For the text-containing cell, return its midpoint in [X, Y] coordinate format. 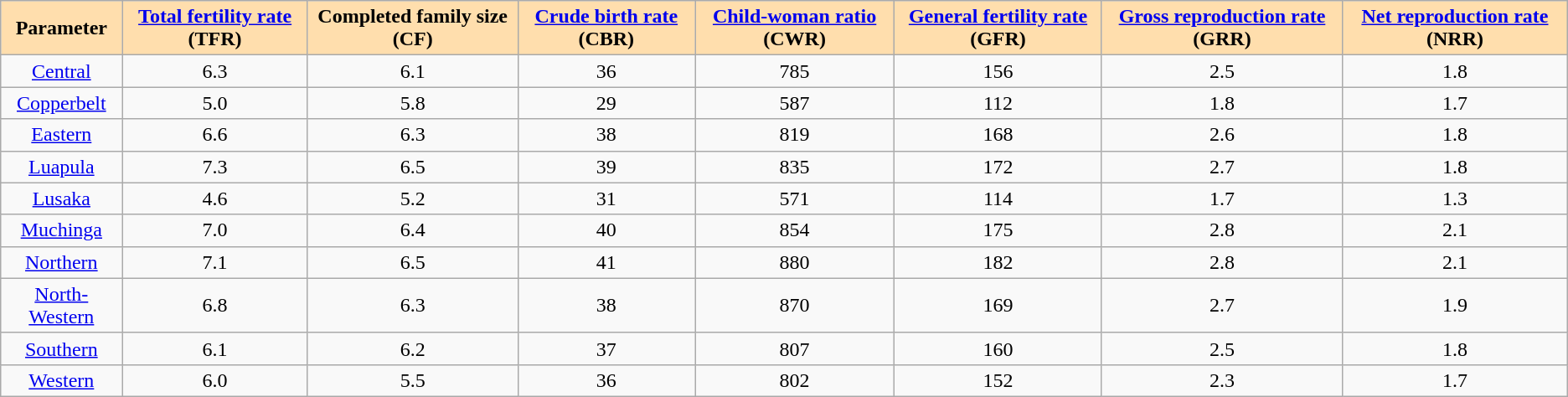
6.8 [214, 305]
7.3 [214, 167]
169 [998, 305]
Crude birth rate (CBR) [606, 28]
880 [795, 262]
5.5 [412, 380]
807 [795, 348]
Muchinga [62, 230]
Parameter [62, 28]
Central [62, 71]
160 [998, 348]
7.1 [214, 262]
2.6 [1221, 135]
571 [795, 198]
587 [795, 103]
General fertility rate (GFR) [998, 28]
870 [795, 305]
819 [795, 135]
Net reproduction rate (NRR) [1456, 28]
North-Western [62, 305]
4.6 [214, 198]
7.0 [214, 230]
Luapula [62, 167]
Completed family size (CF) [412, 28]
31 [606, 198]
168 [998, 135]
37 [606, 348]
854 [795, 230]
802 [795, 380]
5.0 [214, 103]
785 [795, 71]
Total fertility rate (TFR) [214, 28]
1.3 [1456, 198]
6.6 [214, 135]
172 [998, 167]
Western [62, 380]
1.9 [1456, 305]
175 [998, 230]
182 [998, 262]
6.4 [412, 230]
Copperbelt [62, 103]
6.2 [412, 348]
Lusaka [62, 198]
41 [606, 262]
2.3 [1221, 380]
835 [795, 167]
29 [606, 103]
6.0 [214, 380]
Child-woman ratio (CWR) [795, 28]
156 [998, 71]
39 [606, 167]
5.8 [412, 103]
Northern [62, 262]
40 [606, 230]
114 [998, 198]
112 [998, 103]
5.2 [412, 198]
Eastern [62, 135]
Gross reproduction rate (GRR) [1221, 28]
Southern [62, 348]
152 [998, 380]
